Pinpoint the cell where the given text exists, returning its (X, Y) midpoint coordinate. 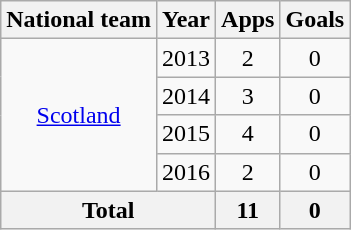
2015 (186, 134)
Apps (248, 20)
Goals (315, 20)
2013 (186, 58)
4 (248, 134)
2014 (186, 96)
11 (248, 210)
2016 (186, 172)
3 (248, 96)
Total (108, 210)
Year (186, 20)
Scotland (79, 115)
National team (79, 20)
